Determine the (x, y) coordinate at the center of the cell enclosing the given text.  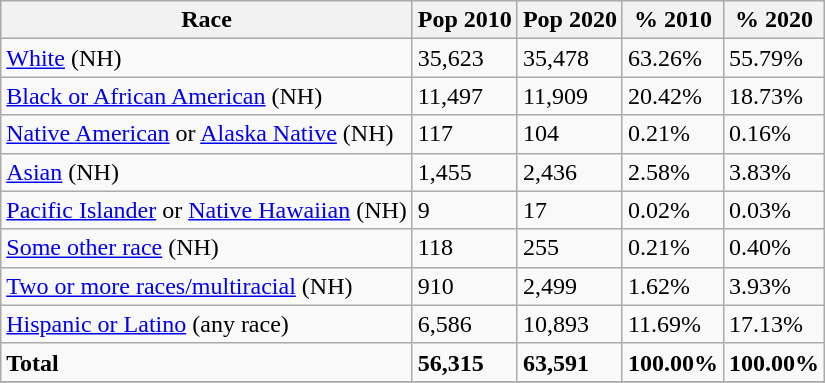
Pop 2010 (464, 20)
Some other race (NH) (207, 248)
18.73% (774, 96)
11.69% (672, 324)
0.02% (672, 210)
2,436 (570, 172)
118 (464, 248)
35,478 (570, 58)
0.03% (774, 210)
0.40% (774, 248)
255 (570, 248)
117 (464, 134)
35,623 (464, 58)
Race (207, 20)
56,315 (464, 362)
Pacific Islander or Native Hawaiian (NH) (207, 210)
2,499 (570, 286)
Native American or Alaska Native (NH) (207, 134)
3.83% (774, 172)
Pop 2020 (570, 20)
11,497 (464, 96)
0.16% (774, 134)
Asian (NH) (207, 172)
104 (570, 134)
3.93% (774, 286)
% 2010 (672, 20)
11,909 (570, 96)
17.13% (774, 324)
Total (207, 362)
1,455 (464, 172)
55.79% (774, 58)
6,586 (464, 324)
2.58% (672, 172)
63,591 (570, 362)
Black or African American (NH) (207, 96)
910 (464, 286)
Two or more races/multiracial (NH) (207, 286)
1.62% (672, 286)
10,893 (570, 324)
Hispanic or Latino (any race) (207, 324)
White (NH) (207, 58)
20.42% (672, 96)
63.26% (672, 58)
9 (464, 210)
17 (570, 210)
% 2020 (774, 20)
